Scan for the cell matching the given text and deliver its (x, y) coordinate at center. 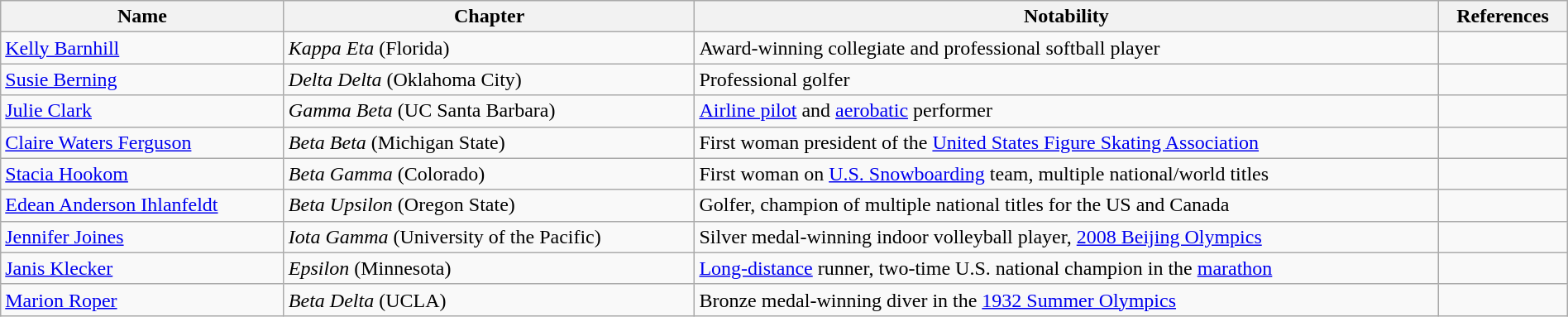
Claire Waters Ferguson (142, 142)
Kelly Barnhill (142, 48)
Marion Roper (142, 300)
Silver medal-winning indoor volleyball player, 2008 Beijing Olympics (1067, 237)
References (1503, 17)
Epsilon (Minnesota) (490, 268)
Janis Klecker (142, 268)
Beta Delta (UCLA) (490, 300)
First woman on U.S. Snowboarding team, multiple national/world titles (1067, 174)
Airline pilot and aerobatic performer (1067, 111)
Julie Clark (142, 111)
Golfer, champion of multiple national titles for the US and Canada (1067, 205)
Jennifer Joines (142, 237)
Beta Upsilon (Oregon State) (490, 205)
Name (142, 17)
Chapter (490, 17)
Beta Beta (Michigan State) (490, 142)
Susie Berning (142, 79)
Stacia Hookom (142, 174)
Long-distance runner, two-time U.S. national champion in the marathon (1067, 268)
Edean Anderson Ihlanfeldt (142, 205)
Award-winning collegiate and professional softball player (1067, 48)
Delta Delta (Oklahoma City) (490, 79)
Beta Gamma (Colorado) (490, 174)
Bronze medal-winning diver in the 1932 Summer Olympics (1067, 300)
Kappa Eta (Florida) (490, 48)
First woman president of the United States Figure Skating Association (1067, 142)
Iota Gamma (University of the Pacific) (490, 237)
Notability (1067, 17)
Professional golfer (1067, 79)
Gamma Beta (UC Santa Barbara) (490, 111)
